For the text-containing cell, return its midpoint in [X, Y] coordinate format. 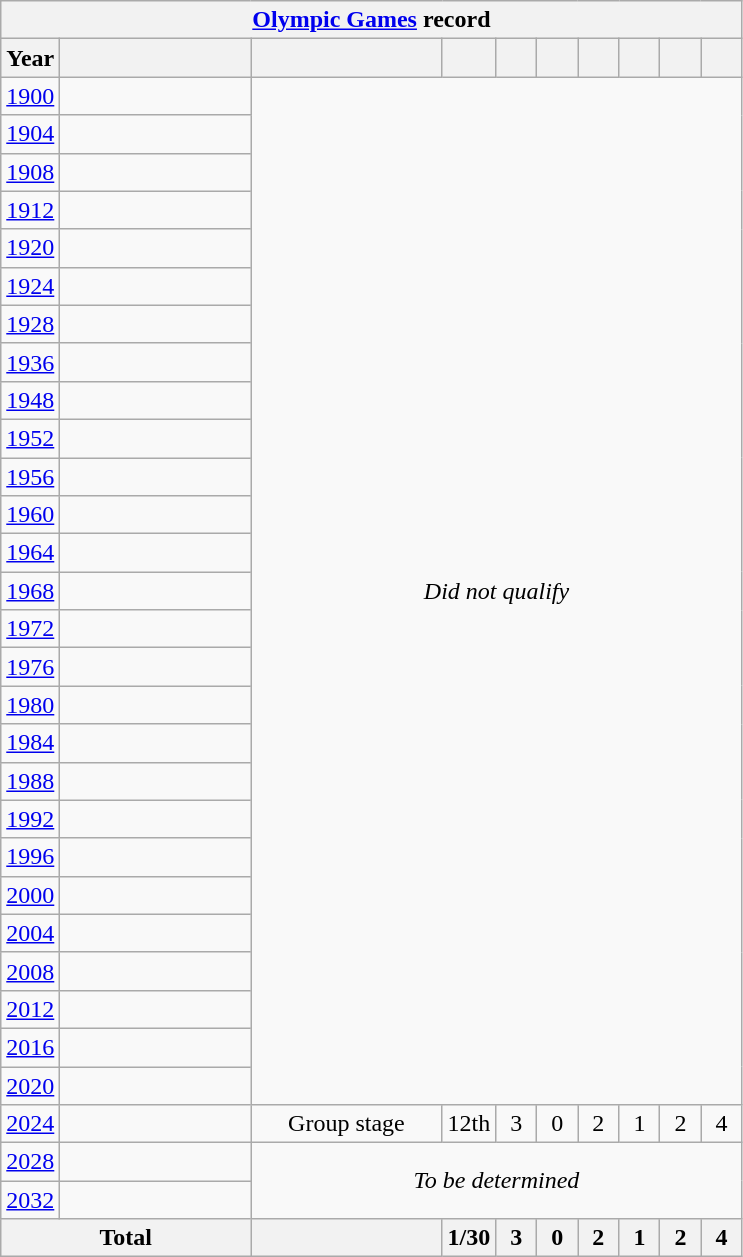
2028 [30, 1162]
1968 [30, 591]
1952 [30, 438]
1988 [30, 781]
2024 [30, 1124]
1996 [30, 857]
1908 [30, 172]
1984 [30, 743]
12th [469, 1124]
1948 [30, 400]
1976 [30, 667]
Olympic Games record [372, 20]
Year [30, 58]
1900 [30, 96]
Did not qualify [496, 591]
1956 [30, 477]
1992 [30, 819]
2012 [30, 1009]
2004 [30, 933]
2000 [30, 895]
2032 [30, 1200]
Total [126, 1238]
1928 [30, 324]
2008 [30, 971]
1904 [30, 134]
1960 [30, 515]
1936 [30, 362]
Group stage [346, 1124]
1964 [30, 553]
To be determined [496, 1181]
1/30 [469, 1238]
2020 [30, 1085]
1980 [30, 705]
2016 [30, 1047]
1920 [30, 248]
1912 [30, 210]
1972 [30, 629]
1924 [30, 286]
